Extract the [x, y] coordinate from the center of the cell holding the provided text.  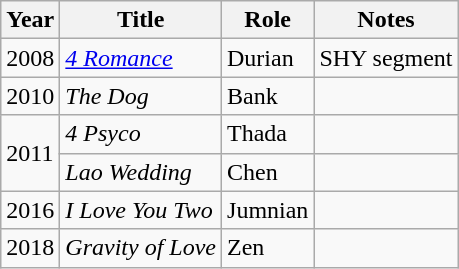
Durian [268, 58]
2016 [30, 210]
4 Romance [141, 58]
2011 [30, 153]
SHY segment [386, 58]
I Love You Two [141, 210]
2018 [30, 248]
Title [141, 20]
The Dog [141, 96]
Thada [268, 134]
Role [268, 20]
2008 [30, 58]
2010 [30, 96]
Gravity of Love [141, 248]
Zen [268, 248]
Notes [386, 20]
Chen [268, 172]
4 Psyco [141, 134]
Jumnian [268, 210]
Lao Wedding [141, 172]
Bank [268, 96]
Year [30, 20]
